Return (x, y) of the center of cell containing provided text 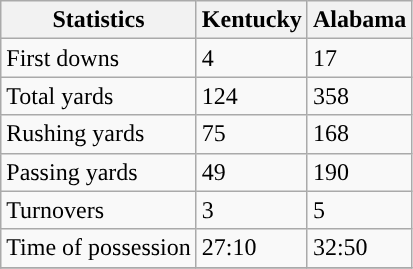
Rushing yards (99, 134)
27:10 (252, 248)
168 (359, 134)
Statistics (99, 20)
75 (252, 134)
Kentucky (252, 20)
5 (359, 210)
49 (252, 172)
First downs (99, 58)
32:50 (359, 248)
3 (252, 210)
Alabama (359, 20)
Turnovers (99, 210)
Passing yards (99, 172)
190 (359, 172)
Time of possession (99, 248)
17 (359, 58)
Total yards (99, 96)
4 (252, 58)
124 (252, 96)
358 (359, 96)
